From the cell containing the given text, extract its center point as (X, Y) coordinate. 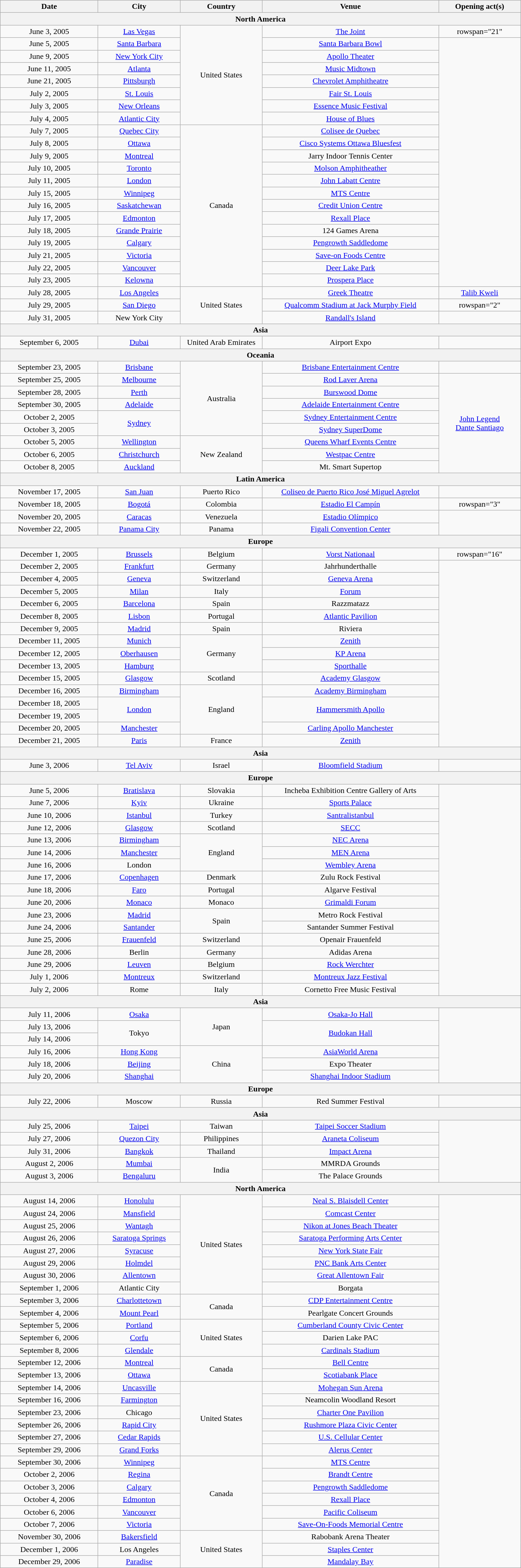
Red Summer Festival (351, 1101)
Grimaldi Forum (351, 902)
December 21, 2005 (49, 740)
June 24, 2006 (49, 927)
Riviera (351, 629)
Atlanta (139, 69)
Bangkok (139, 1151)
September 3, 2006 (49, 1300)
Darien Lake PAC (351, 1338)
August 29, 2006 (49, 1263)
July 25, 2006 (49, 1126)
Santander Summer Festival (351, 927)
Wembley Arena (351, 865)
Borgata (351, 1288)
United Arab Emirates (221, 342)
November 18, 2005 (49, 504)
August 14, 2006 (49, 1201)
Great Allentown Fair (351, 1275)
June 29, 2006 (49, 965)
Country (221, 7)
July 18, 2005 (49, 230)
Santa Barbara (139, 44)
August 24, 2006 (49, 1213)
June 12, 2006 (49, 828)
Uncasville (139, 1388)
MEN Arena (351, 852)
August 2, 2006 (49, 1164)
Chicago (139, 1412)
Jahrhunderthalle (351, 566)
July 2, 2005 (49, 93)
Sydney (139, 423)
August 25, 2006 (49, 1226)
December 5, 2005 (49, 591)
June 3, 2006 (49, 766)
Slovakia (221, 790)
Credit Union Centre (351, 206)
Mumbai (139, 1164)
Istanbul (139, 815)
Razzmatazz (351, 604)
July 16, 2006 (49, 1052)
July 29, 2005 (49, 305)
Sydney SuperDome (351, 430)
Deer Lake Park (351, 268)
October 5, 2005 (49, 442)
Thailand (221, 1151)
Atlantic Pavilion (351, 616)
Allentown (139, 1275)
Saskatchewan (139, 206)
July 15, 2005 (49, 193)
Las Vegas (139, 31)
Academy Glasgow (351, 678)
Qualcomm Stadium at Jack Murphy Field (351, 305)
August 3, 2006 (49, 1176)
October 6, 2005 (49, 454)
Jarry Indoor Tennis Center (351, 156)
July 3, 2005 (49, 106)
Neal S. Blaisdell Center (351, 1201)
Cornetto Free Music Festival (351, 989)
September 6, 2006 (49, 1338)
Metro Rock Festival (351, 915)
Honolulu (139, 1201)
Australia (221, 398)
Alerus Center (351, 1450)
Taipei Soccer Stadium (351, 1126)
June 20, 2006 (49, 902)
September 23, 2006 (49, 1412)
Bengaluru (139, 1176)
July 31, 2006 (49, 1151)
Hamburg (139, 666)
Glendale (139, 1350)
July 27, 2006 (49, 1138)
December 15, 2005 (49, 678)
Santa Barbara Bowl (351, 44)
December 12, 2005 (49, 653)
Wantagh (139, 1226)
Cumberland County Civic Center (351, 1325)
December 18, 2005 (49, 703)
Araneta Coliseum (351, 1138)
October 6, 2006 (49, 1512)
Melbourne (139, 380)
July 31, 2005 (49, 317)
October 2, 2006 (49, 1475)
July 13, 2006 (49, 1027)
November 20, 2005 (49, 516)
October 4, 2006 (49, 1499)
Paris (139, 740)
Portland (139, 1325)
124 Games Arena (351, 230)
Copenhagen (139, 877)
Bloomfield Stadium (351, 766)
Christchurch (139, 454)
NEC Arena (351, 840)
October 8, 2005 (49, 467)
July 9, 2005 (49, 156)
Bell Centre (351, 1363)
Montreux Jazz Festival (351, 977)
Frauenfeld (139, 939)
September 12, 2006 (49, 1363)
September 30, 2006 (49, 1462)
Neamcolin Woodland Resort (351, 1400)
July 4, 2005 (49, 118)
Rock Werchter (351, 965)
September 29, 2006 (49, 1450)
Adelaide (139, 405)
Airport Expo (351, 342)
Caracas (139, 516)
June 5, 2006 (49, 790)
Corfu (139, 1338)
Academy Birmingham (351, 691)
December 1, 2005 (49, 554)
Perth (139, 392)
June 16, 2006 (49, 865)
Coliseo de Puerto Rico José Miguel Agrelot (351, 492)
India (221, 1170)
September 23, 2005 (49, 367)
Budokan Hall (351, 1033)
Ukraine (221, 803)
July 22, 2006 (49, 1101)
December 29, 2006 (49, 1562)
Hammersmith Apollo (351, 709)
Expo Theater (351, 1064)
rowspan="3" (479, 504)
September 25, 2005 (49, 380)
Fair St. Louis (351, 93)
Geneva (139, 579)
Cardinals Stadium (351, 1350)
Rabobank Arena Theater (351, 1537)
Moscow (139, 1101)
July 18, 2006 (49, 1064)
Openair Frauenfeld (351, 939)
PNC Bank Arts Center (351, 1263)
July 11, 2006 (49, 1014)
Vorst Nationaal (351, 554)
Berlin (139, 952)
Shanghai Indoor Stadium (351, 1076)
Rushmore Plaza Civic Center (351, 1425)
Oberhausen (139, 653)
July 23, 2005 (49, 280)
Zulu Rock Festival (351, 877)
June 25, 2006 (49, 939)
China (221, 1064)
Quezon City (139, 1138)
rowspan="21" (479, 31)
Adidas Arena (351, 952)
Dubai (139, 342)
December 8, 2005 (49, 616)
Queens Wharf Events Centre (351, 442)
Mount Pearl (139, 1313)
October 2, 2005 (49, 417)
Brisbane Entertainment Centre (351, 367)
St. Louis (139, 93)
Puerto Rico (221, 492)
Prospera Place (351, 280)
Kyiv (139, 803)
September 26, 2006 (49, 1425)
October 3, 2006 (49, 1487)
July 22, 2005 (49, 268)
Charlottetown (139, 1300)
John LegendDante Santiago (479, 423)
Figali Convention Center (351, 529)
September 8, 2006 (49, 1350)
Sporthalle (351, 666)
July 17, 2005 (49, 218)
December 20, 2005 (49, 728)
June 17, 2006 (49, 877)
Save-on Foods Centre (351, 255)
Hong Kong (139, 1052)
July 10, 2005 (49, 168)
Pacific Coliseum (351, 1512)
Taiwan (221, 1126)
July 19, 2005 (49, 243)
Geneva Arena (351, 579)
Westpac Centre (351, 454)
June 3, 2005 (49, 31)
Sydney Entertainment Centre (351, 417)
December 19, 2005 (49, 716)
Auckland (139, 467)
Russia (221, 1101)
Bakersfield (139, 1537)
Incheba Exhibition Centre Gallery of Arts (351, 790)
July 16, 2005 (49, 206)
December 9, 2005 (49, 629)
Wellington (139, 442)
Rome (139, 989)
Montreux (139, 977)
July 14, 2006 (49, 1039)
September 14, 2006 (49, 1388)
Farmington (139, 1400)
Santander (139, 927)
City (139, 7)
Saratoga Springs (139, 1238)
Burswood Dome (351, 392)
MMRDA Grounds (351, 1164)
Pittsburgh (139, 81)
Mohegan Sun Arena (351, 1388)
July 2, 2006 (49, 989)
Save-On-Foods Memorial Centre (351, 1524)
December 6, 2005 (49, 604)
Carling Apollo Manchester (351, 728)
June 11, 2005 (49, 69)
rowspan="2" (479, 305)
June 5, 2005 (49, 44)
July 8, 2005 (49, 143)
CDP Entertainment Centre (351, 1300)
Comcast Center (351, 1213)
September 6, 2005 (49, 342)
Tel Aviv (139, 766)
Nikon at Jones Beach Theater (351, 1226)
Turkey (221, 815)
August 27, 2006 (49, 1251)
Toronto (139, 168)
August 26, 2006 (49, 1238)
New York State Fair (351, 1251)
SECC (351, 828)
November 17, 2005 (49, 492)
Sports Palace (351, 803)
Music Midtown (351, 69)
December 13, 2005 (49, 666)
November 22, 2005 (49, 529)
Philippines (221, 1138)
Oceania (260, 355)
September 4, 2006 (49, 1313)
December 1, 2006 (49, 1549)
Milan (139, 591)
September 28, 2005 (49, 392)
July 11, 2005 (49, 181)
Holmdel (139, 1263)
Rapid City (139, 1425)
Panama (221, 529)
Cedar Rapids (139, 1437)
Kelowna (139, 280)
Apollo Theater (351, 56)
Impact Arena (351, 1151)
September 1, 2006 (49, 1288)
September 13, 2006 (49, 1375)
Saratoga Performing Arts Center (351, 1238)
June 14, 2006 (49, 852)
Leuven (139, 965)
June 18, 2006 (49, 890)
Bogotá (139, 504)
Colisee de Quebec (351, 131)
Colombia (221, 504)
June 13, 2006 (49, 840)
Chevrolet Amphitheatre (351, 81)
Lisbon (139, 616)
November 30, 2006 (49, 1537)
New Zealand (221, 454)
Essence Music Festival (351, 106)
July 1, 2006 (49, 977)
Mt. Smart Supertop (351, 467)
New Orleans (139, 106)
Pearlgate Concert Grounds (351, 1313)
August 30, 2006 (49, 1275)
Staples Center (351, 1549)
December 11, 2005 (49, 641)
Barcelona (139, 604)
Randall's Island (351, 317)
Beijing (139, 1064)
Brussels (139, 554)
June 23, 2006 (49, 915)
Venue (351, 7)
Scotiabank Place (351, 1375)
July 20, 2006 (49, 1076)
Algarve Festival (351, 890)
September 5, 2006 (49, 1325)
Faro (139, 890)
July 7, 2005 (49, 131)
Denmark (221, 877)
Osaka (139, 1014)
Santralistanbul (351, 815)
September 27, 2006 (49, 1437)
Latin America (260, 479)
Taipei (139, 1126)
Brisbane (139, 367)
Grande Prairie (139, 230)
June 21, 2005 (49, 81)
Frankfurt (139, 566)
June 10, 2006 (49, 815)
Shanghai (139, 1076)
Grand Forks (139, 1450)
AsiaWorld Arena (351, 1052)
December 4, 2005 (49, 579)
San Juan (139, 492)
Estadio El Campín (351, 504)
Munich (139, 641)
October 7, 2006 (49, 1524)
September 30, 2005 (49, 405)
June 7, 2006 (49, 803)
San Diego (139, 305)
The Palace Grounds (351, 1176)
Paradise (139, 1562)
July 28, 2005 (49, 293)
December 16, 2005 (49, 691)
July 21, 2005 (49, 255)
U.S. Cellular Center (351, 1437)
Molson Amphitheather (351, 168)
Tokyo (139, 1033)
Venezuela (221, 516)
Estadio Olímpico (351, 516)
France (221, 740)
Osaka-Jo Hall (351, 1014)
rowspan="16" (479, 554)
September 16, 2006 (49, 1400)
Opening act(s) (479, 7)
Bratislava (139, 790)
Quebec City (139, 131)
Mansfield (139, 1213)
Adelaide Entertainment Centre (351, 405)
October 3, 2005 (49, 430)
Charter One Pavilion (351, 1412)
Regina (139, 1475)
Mandalay Bay (351, 1562)
The Joint (351, 31)
Date (49, 7)
John Labatt Centre (351, 181)
Brandt Centre (351, 1475)
House of Blues (351, 118)
Israel (221, 766)
Cisco Systems Ottawa Bluesfest (351, 143)
Talib Kweli (479, 293)
Greek Theatre (351, 293)
Rod Laver Arena (351, 380)
Syracuse (139, 1251)
June 9, 2005 (49, 56)
Japan (221, 1027)
Forum (351, 591)
June 28, 2006 (49, 952)
KP Arena (351, 653)
Panama City (139, 529)
December 2, 2005 (49, 566)
